Detect which cell encompasses the target text, then output its [X, Y] center coordinate. 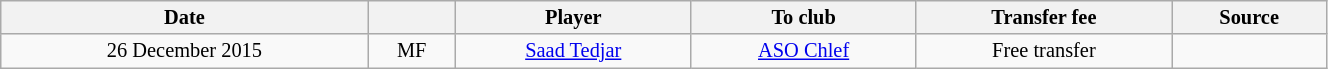
To club [804, 17]
Saad Tedjar [573, 51]
Date [184, 17]
ASO Chlef [804, 51]
26 December 2015 [184, 51]
Transfer fee [1044, 17]
Source [1250, 17]
MF [412, 51]
Player [573, 17]
Free transfer [1044, 51]
